Search for the cell housing the specified text and yield its (x, y) center coordinate. 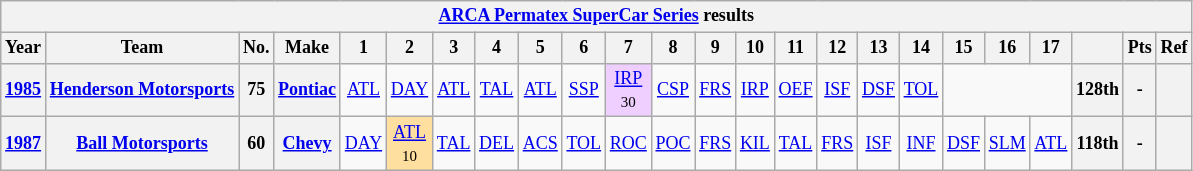
2 (409, 48)
1985 (24, 90)
Team (142, 48)
17 (1051, 48)
Ref (1174, 48)
Pts (1140, 48)
IRP (756, 90)
13 (879, 48)
8 (673, 48)
Make (308, 48)
12 (838, 48)
16 (1007, 48)
Chevy (308, 144)
IRP30 (628, 90)
SLM (1007, 144)
KIL (756, 144)
118th (1098, 144)
ARCA Permatex SuperCar Series results (596, 16)
128th (1098, 90)
14 (920, 48)
No. (256, 48)
Pontiac (308, 90)
SSP (584, 90)
9 (716, 48)
4 (497, 48)
75 (256, 90)
Ball Motorsports (142, 144)
ACS (540, 144)
DEL (497, 144)
6 (584, 48)
10 (756, 48)
5 (540, 48)
11 (796, 48)
INF (920, 144)
Henderson Motorsports (142, 90)
15 (964, 48)
7 (628, 48)
ATL10 (409, 144)
POC (673, 144)
ROC (628, 144)
CSP (673, 90)
3 (454, 48)
1 (363, 48)
OEF (796, 90)
1987 (24, 144)
Year (24, 48)
60 (256, 144)
